Pinpoint the cell where the given text exists, returning its [X, Y] midpoint coordinate. 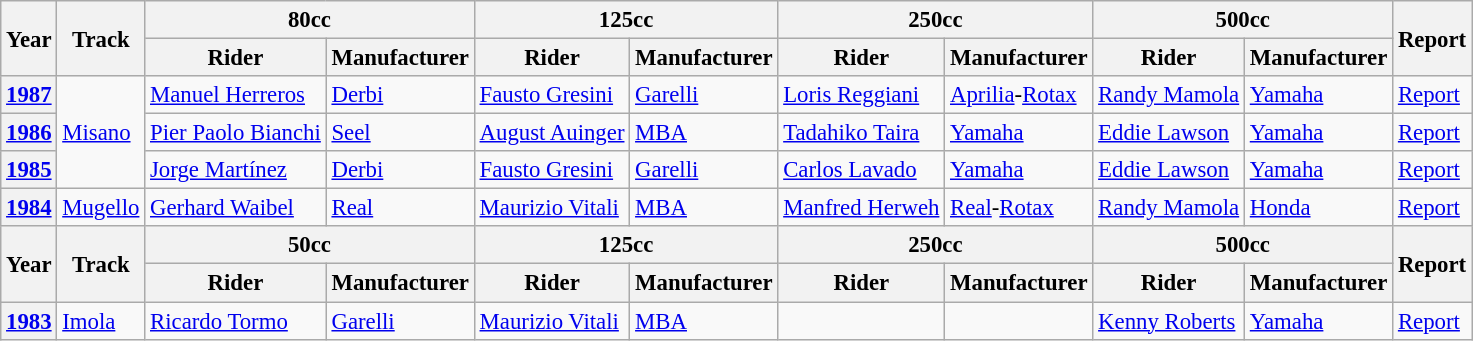
Ricardo Tormo [236, 321]
Mugello [101, 208]
50cc [310, 245]
Jorge Martínez [236, 170]
1986 [29, 133]
August Auinger [552, 133]
Seel [400, 133]
Real [400, 208]
80cc [310, 20]
Carlos Lavado [862, 170]
1983 [29, 321]
1985 [29, 170]
Misano [101, 132]
Gerhard Waibel [236, 208]
Kenny Roberts [1169, 321]
Honda [1318, 208]
Real-Rotax [1019, 208]
Tadahiko Taira [862, 133]
Manuel Herreros [236, 95]
Aprilia-Rotax [1019, 95]
Imola [101, 321]
Manfred Herweh [862, 208]
Loris Reggiani [862, 95]
Pier Paolo Bianchi [236, 133]
1984 [29, 208]
1987 [29, 95]
